Scan for the cell matching the given text and deliver its (x, y) coordinate at center. 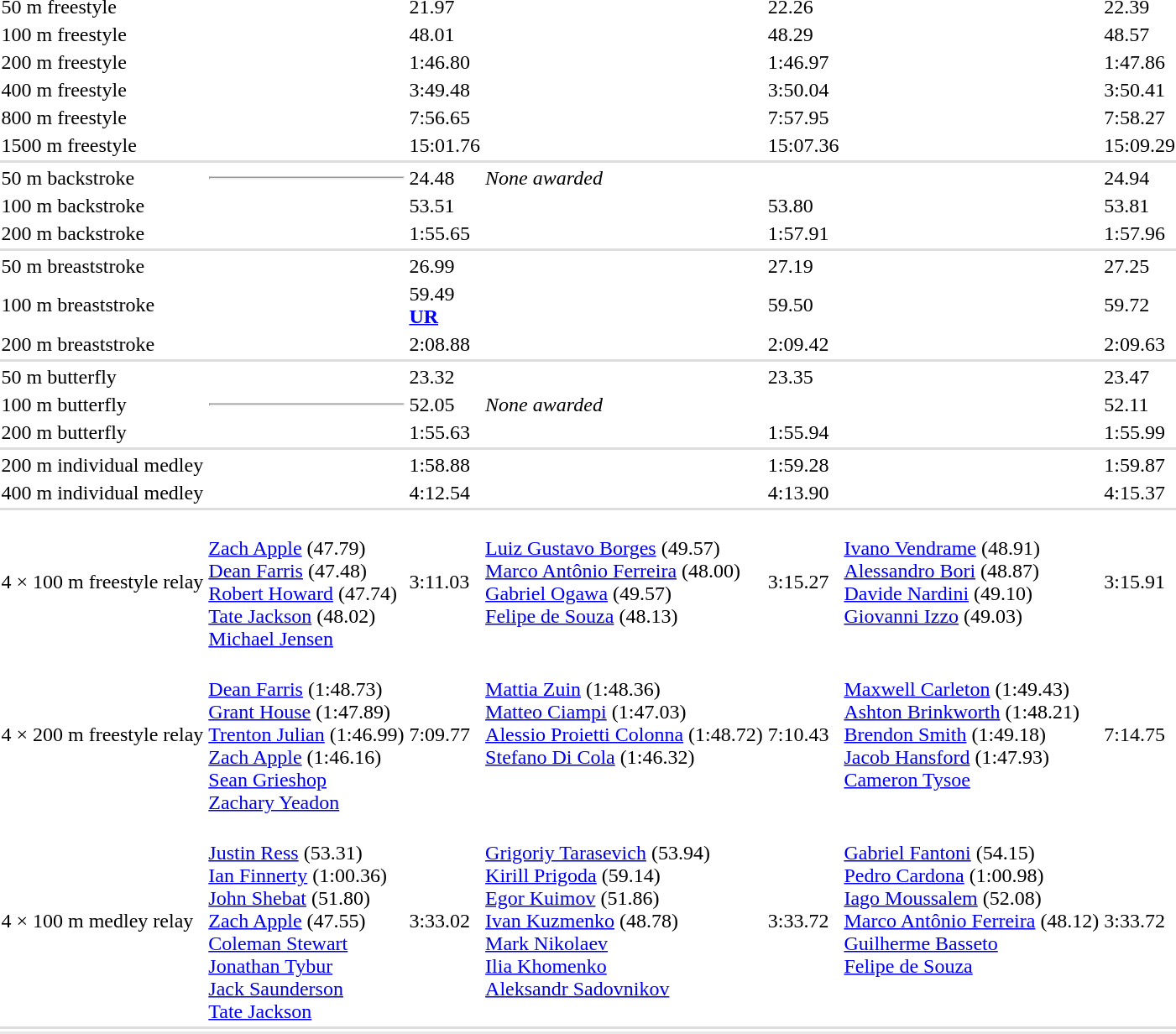
3:49.48 (445, 90)
1:55.63 (445, 432)
7:56.65 (445, 117)
1:46.97 (803, 62)
2:09.42 (803, 344)
27.19 (803, 266)
2:08.88 (445, 344)
1500 m freestyle (102, 145)
100 m freestyle (102, 34)
Ivano Vendrame (48.91)Alessandro Bori (48.87)Davide Nardini (49.10)Giovanni Izzo (49.03) (972, 582)
23.35 (803, 377)
52.05 (445, 405)
Dean Farris (1:48.73)Grant House (1:47.89)Trenton Julian (1:46.99)Zach Apple (1:46.16)Sean GrieshopZachary Yeadon (306, 734)
4:13.90 (803, 493)
53.51 (445, 206)
Mattia Zuin (1:48.36)Matteo Ciampi (1:47.03)Alessio Proietti Colonna (1:48.72)Stefano Di Cola (1:46.32) (625, 734)
7:09.77 (445, 734)
200 m butterfly (102, 432)
100 m breaststroke (102, 305)
26.99 (445, 266)
1:59.28 (803, 465)
3:33.02 (445, 921)
Gabriel Fantoni (54.15)Pedro Cardona (1:00.98)Iago Moussalem (52.08)Marco Antônio Ferreira (48.12)Guilherme BassetoFelipe de Souza (972, 921)
800 m freestyle (102, 117)
Maxwell Carleton (1:49.43)Ashton Brinkworth (1:48.21)Brendon Smith (1:49.18)Jacob Hansford (1:47.93)Cameron Tysoe (972, 734)
15:01.76 (445, 145)
7:10.43 (803, 734)
48.01 (445, 34)
200 m freestyle (102, 62)
50 m breaststroke (102, 266)
4 × 100 m freestyle relay (102, 582)
1:55.65 (445, 233)
59.50 (803, 305)
Justin Ress (53.31)Ian Finnerty (1:00.36)John Shebat (51.80)Zach Apple (47.55)Coleman StewartJonathan TyburJack SaundersonTate Jackson (306, 921)
1:55.94 (803, 432)
3:33.72 (803, 921)
3:50.04 (803, 90)
Grigoriy Tarasevich (53.94)Kirill Prigoda (59.14)Egor Kuimov (51.86)Ivan Kuzmenko (48.78)Mark NikolaevIlia KhomenkoAleksandr Sadovnikov (625, 921)
4:12.54 (445, 493)
24.48 (445, 178)
100 m backstroke (102, 206)
53.80 (803, 206)
50 m butterfly (102, 377)
3:11.03 (445, 582)
59.49UR (445, 305)
50 m backstroke (102, 178)
200 m individual medley (102, 465)
100 m butterfly (102, 405)
1:58.88 (445, 465)
48.29 (803, 34)
400 m individual medley (102, 493)
1:57.91 (803, 233)
1:46.80 (445, 62)
4 × 100 m medley relay (102, 921)
3:15.27 (803, 582)
4 × 200 m freestyle relay (102, 734)
200 m backstroke (102, 233)
15:07.36 (803, 145)
Zach Apple (47.79)Dean Farris (47.48)Robert Howard (47.74)Tate Jackson (48.02)Michael Jensen (306, 582)
23.32 (445, 377)
400 m freestyle (102, 90)
Luiz Gustavo Borges (49.57)Marco Antônio Ferreira (48.00)Gabriel Ogawa (49.57)Felipe de Souza (48.13) (625, 582)
200 m breaststroke (102, 344)
7:57.95 (803, 117)
